For the text-containing cell, return its midpoint in (x, y) coordinate format. 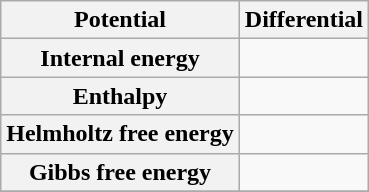
Potential (120, 20)
Differential (304, 20)
Gibbs free energy (120, 172)
Internal energy (120, 58)
Enthalpy (120, 96)
Helmholtz free energy (120, 134)
